Pinpoint the cell where the given text exists, returning its [x, y] midpoint coordinate. 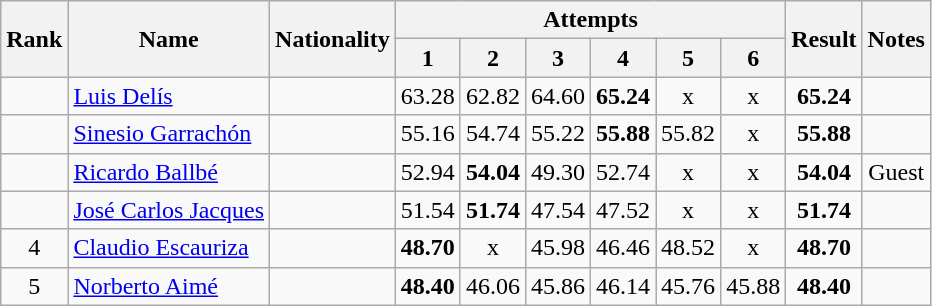
55.82 [688, 134]
47.54 [558, 210]
55.16 [428, 134]
62.82 [492, 96]
Rank [34, 39]
46.06 [492, 286]
49.30 [558, 172]
Nationality [333, 39]
Attempts [590, 20]
1 [428, 58]
6 [754, 58]
46.14 [622, 286]
Name [169, 39]
48.52 [688, 248]
Luis Delís [169, 96]
Guest [896, 172]
47.52 [622, 210]
54.74 [492, 134]
51.54 [428, 210]
Claudio Escauriza [169, 248]
45.76 [688, 286]
64.60 [558, 96]
63.28 [428, 96]
52.94 [428, 172]
Ricardo Ballbé [169, 172]
Sinesio Garrachón [169, 134]
52.74 [622, 172]
Result [824, 39]
Notes [896, 39]
45.86 [558, 286]
Norberto Aimé [169, 286]
55.22 [558, 134]
3 [558, 58]
2 [492, 58]
José Carlos Jacques [169, 210]
45.88 [754, 286]
45.98 [558, 248]
46.46 [622, 248]
